Scan for the cell matching the given text and deliver its (X, Y) coordinate at center. 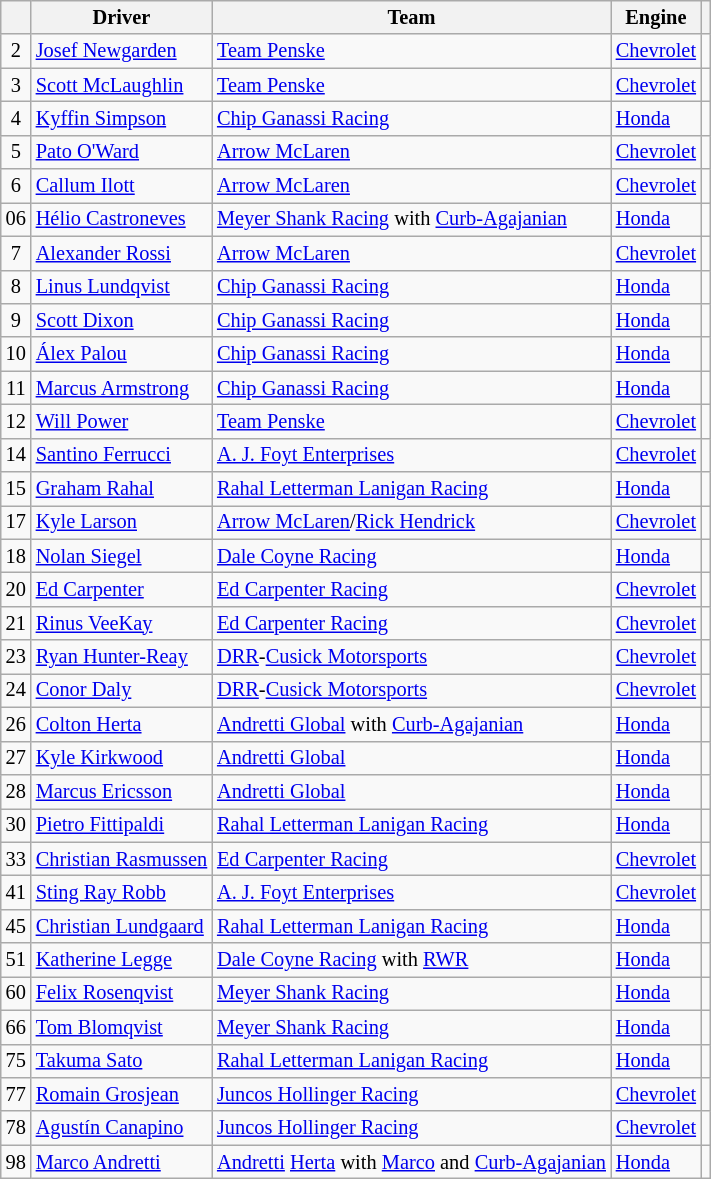
Felix Rosenqvist (122, 993)
11 (16, 388)
Sting Ray Robb (122, 892)
Conor Daly (122, 690)
Marcus Ericsson (122, 791)
Linus Lundqvist (122, 287)
Will Power (122, 421)
Kyffin Simpson (122, 118)
06 (16, 219)
Dale Coyne Racing (412, 556)
Romain Grosjean (122, 1094)
Callum Ilott (122, 186)
12 (16, 421)
Scott Dixon (122, 320)
Arrow McLaren/Rick Hendrick (412, 522)
Álex Palou (122, 354)
Josef Newgarden (122, 51)
41 (16, 892)
Graham Rahal (122, 489)
Kyle Larson (122, 522)
98 (16, 1162)
23 (16, 657)
Dale Coyne Racing with RWR (412, 960)
3 (16, 85)
18 (16, 556)
28 (16, 791)
8 (16, 287)
17 (16, 522)
Kyle Kirkwood (122, 758)
Hélio Castroneves (122, 219)
Colton Herta (122, 724)
9 (16, 320)
6 (16, 186)
Andretti Herta with Marco and Curb-Agajanian (412, 1162)
51 (16, 960)
26 (16, 724)
66 (16, 1027)
2 (16, 51)
Engine (656, 17)
Marcus Armstrong (122, 388)
Alexander Rossi (122, 253)
Takuma Sato (122, 1061)
Andretti Global with Curb-Agajanian (412, 724)
Nolan Siegel (122, 556)
Rinus VeeKay (122, 623)
33 (16, 859)
27 (16, 758)
Pato O'Ward (122, 152)
4 (16, 118)
21 (16, 623)
Pietro Fittipaldi (122, 825)
7 (16, 253)
14 (16, 455)
Christian Rasmussen (122, 859)
Team (412, 17)
10 (16, 354)
78 (16, 1128)
75 (16, 1061)
24 (16, 690)
20 (16, 589)
Marco Andretti (122, 1162)
77 (16, 1094)
Katherine Legge (122, 960)
5 (16, 152)
Santino Ferrucci (122, 455)
45 (16, 926)
Scott McLaughlin (122, 85)
60 (16, 993)
Agustín Canapino (122, 1128)
15 (16, 489)
Christian Lundgaard (122, 926)
Meyer Shank Racing with Curb-Agajanian (412, 219)
Ryan Hunter-Reay (122, 657)
Tom Blomqvist (122, 1027)
Ed Carpenter (122, 589)
Driver (122, 17)
30 (16, 825)
